Find where the given text appears and provide that cell's center as (X, Y) coordinate. 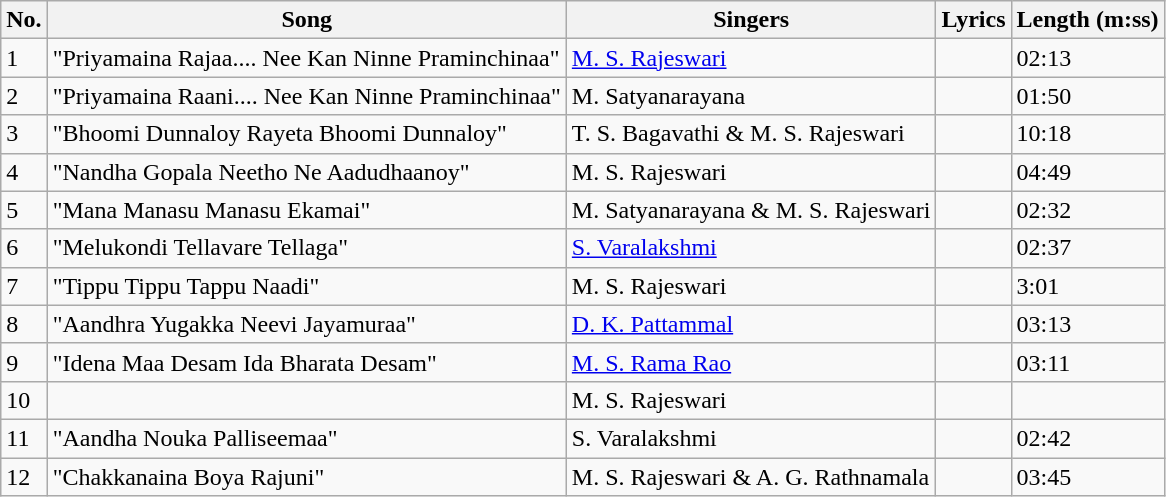
M. Satyanarayana (751, 96)
"Priyamaina Raani.... Nee Kan Ninne Praminchinaa" (306, 96)
M. S. Rajeswari & A. G. Rathnamala (751, 477)
5 (24, 210)
02:42 (1088, 438)
"Aandha Nouka Palliseemaa" (306, 438)
Song (306, 20)
03:13 (1088, 324)
"Tippu Tippu Tappu Naadi" (306, 286)
7 (24, 286)
"Chakkanaina Boya Rajuni" (306, 477)
"Melukondi Tellavare Tellaga" (306, 248)
02:13 (1088, 58)
9 (24, 362)
03:11 (1088, 362)
"Priyamaina Rajaa.... Nee Kan Ninne Praminchinaa" (306, 58)
2 (24, 96)
8 (24, 324)
"Aandhra Yugakka Neevi Jayamuraa" (306, 324)
T. S. Bagavathi & M. S. Rajeswari (751, 134)
D. K. Pattammal (751, 324)
3:01 (1088, 286)
01:50 (1088, 96)
03:45 (1088, 477)
10 (24, 400)
M. S. Rama Rao (751, 362)
Lyrics (974, 20)
1 (24, 58)
12 (24, 477)
6 (24, 248)
02:32 (1088, 210)
10:18 (1088, 134)
"Mana Manasu Manasu Ekamai" (306, 210)
02:37 (1088, 248)
3 (24, 134)
M. Satyanarayana & M. S. Rajeswari (751, 210)
"Idena Maa Desam Ida Bharata Desam" (306, 362)
No. (24, 20)
11 (24, 438)
4 (24, 172)
"Nandha Gopala Neetho Ne Aadudhaanoy" (306, 172)
Length (m:ss) (1088, 20)
Singers (751, 20)
04:49 (1088, 172)
"Bhoomi Dunnaloy Rayeta Bhoomi Dunnaloy" (306, 134)
